Extract the [x, y] coordinate from the center of the cell holding the provided text.  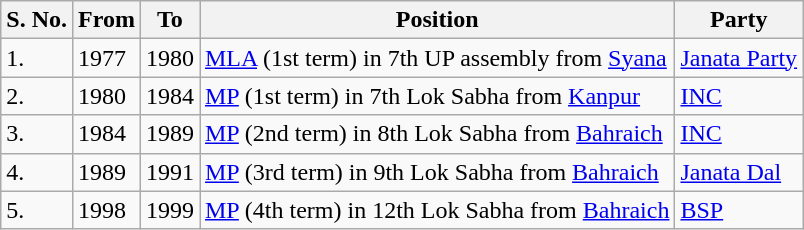
S. No. [37, 20]
MP (3rd term) in 9th Lok Sabha from Bahraich [438, 172]
BSP [739, 210]
Janata Party [739, 58]
MP (4th term) in 12th Lok Sabha from Bahraich [438, 210]
1998 [106, 210]
1. [37, 58]
2. [37, 96]
3. [37, 134]
1991 [170, 172]
1999 [170, 210]
Position [438, 20]
Party [739, 20]
To [170, 20]
4. [37, 172]
MP (2nd term) in 8th Lok Sabha from Bahraich [438, 134]
From [106, 20]
Janata Dal [739, 172]
1977 [106, 58]
5. [37, 210]
MP (1st term) in 7th Lok Sabha from Kanpur [438, 96]
MLA (1st term) in 7th UP assembly from Syana [438, 58]
